Search for the cell housing the specified text and yield its (X, Y) center coordinate. 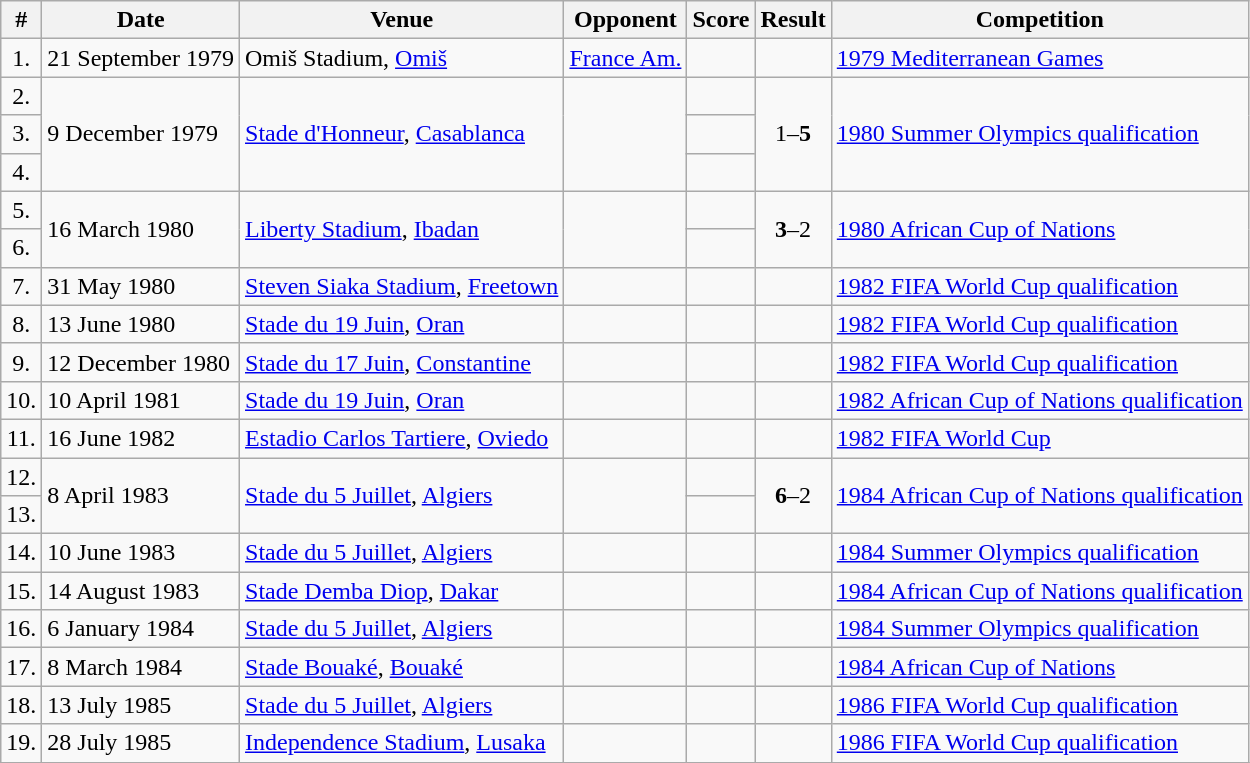
9. (22, 362)
16 June 1982 (141, 438)
12 December 1980 (141, 362)
Result (793, 20)
Estadio Carlos Tartiere, Oviedo (402, 438)
8. (22, 324)
13 June 1980 (141, 324)
18. (22, 705)
Stade Bouaké, Bouaké (402, 667)
Venue (402, 20)
15. (22, 591)
10. (22, 400)
1984 African Cup of Nations (1040, 667)
France Am. (626, 58)
11. (22, 438)
21 September 1979 (141, 58)
6–2 (793, 496)
2. (22, 96)
3–2 (793, 229)
Opponent (626, 20)
Date (141, 20)
12. (22, 477)
8 April 1983 (141, 496)
Stade du 17 Juin, Constantine (402, 362)
1979 Mediterranean Games (1040, 58)
4. (22, 172)
28 July 1985 (141, 743)
8 March 1984 (141, 667)
1980 Summer Olympics qualification (1040, 134)
3. (22, 134)
16 March 1980 (141, 229)
# (22, 20)
10 June 1983 (141, 553)
9 December 1979 (141, 134)
1982 African Cup of Nations qualification (1040, 400)
Omiš Stadium, Omiš (402, 58)
Liberty Stadium, Ibadan (402, 229)
17. (22, 667)
5. (22, 210)
13. (22, 515)
1–5 (793, 134)
6 January 1984 (141, 629)
Independence Stadium, Lusaka (402, 743)
1. (22, 58)
1982 FIFA World Cup (1040, 438)
13 July 1985 (141, 705)
1980 African Cup of Nations (1040, 229)
31 May 1980 (141, 286)
Steven Siaka Stadium, Freetown (402, 286)
Competition (1040, 20)
Stade d'Honneur, Casablanca (402, 134)
Stade Demba Diop, Dakar (402, 591)
14 August 1983 (141, 591)
7. (22, 286)
Score (721, 20)
6. (22, 248)
16. (22, 629)
19. (22, 743)
14. (22, 553)
10 April 1981 (141, 400)
